From the cell containing the given text, extract its center point as (X, Y) coordinate. 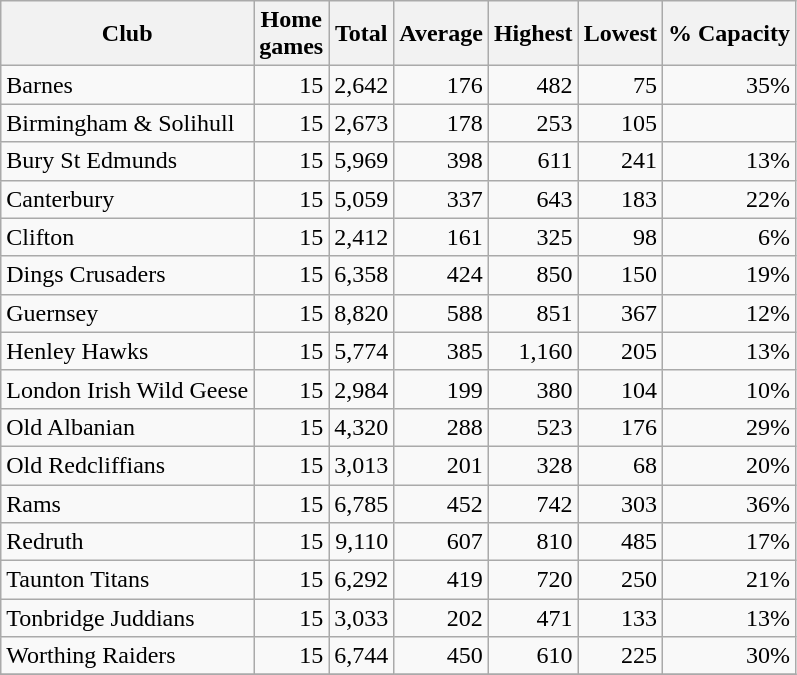
22% (730, 199)
367 (620, 313)
98 (620, 237)
250 (620, 580)
Redruth (128, 542)
482 (533, 85)
523 (533, 427)
288 (442, 427)
241 (620, 161)
% Capacity (730, 34)
202 (442, 618)
2,642 (362, 85)
471 (533, 618)
2,412 (362, 237)
Birmingham & Solihull (128, 123)
105 (620, 123)
104 (620, 389)
35% (730, 85)
225 (620, 656)
810 (533, 542)
325 (533, 237)
Canterbury (128, 199)
Clifton (128, 237)
6,785 (362, 503)
643 (533, 199)
201 (442, 465)
3,033 (362, 618)
2,673 (362, 123)
68 (620, 465)
398 (442, 161)
36% (730, 503)
303 (620, 503)
29% (730, 427)
6,744 (362, 656)
30% (730, 656)
328 (533, 465)
Guernsey (128, 313)
851 (533, 313)
75 (620, 85)
Club (128, 34)
Old Albanian (128, 427)
161 (442, 237)
Homegames (292, 34)
Henley Hawks (128, 351)
10% (730, 389)
5,059 (362, 199)
Bury St Edmunds (128, 161)
6% (730, 237)
380 (533, 389)
452 (442, 503)
742 (533, 503)
4,320 (362, 427)
3,013 (362, 465)
21% (730, 580)
London Irish Wild Geese (128, 389)
178 (442, 123)
253 (533, 123)
6,292 (362, 580)
607 (442, 542)
720 (533, 580)
450 (442, 656)
424 (442, 275)
419 (442, 580)
17% (730, 542)
Rams (128, 503)
9,110 (362, 542)
485 (620, 542)
6,358 (362, 275)
Highest (533, 34)
Average (442, 34)
588 (442, 313)
205 (620, 351)
610 (533, 656)
2,984 (362, 389)
850 (533, 275)
385 (442, 351)
337 (442, 199)
1,160 (533, 351)
Dings Crusaders (128, 275)
Total (362, 34)
199 (442, 389)
Taunton Titans (128, 580)
133 (620, 618)
150 (620, 275)
611 (533, 161)
Lowest (620, 34)
20% (730, 465)
Worthing Raiders (128, 656)
8,820 (362, 313)
183 (620, 199)
Old Redcliffians (128, 465)
5,774 (362, 351)
Barnes (128, 85)
19% (730, 275)
5,969 (362, 161)
Tonbridge Juddians (128, 618)
12% (730, 313)
